Locate the cell with the specified text and output its (x, y) center coordinate. 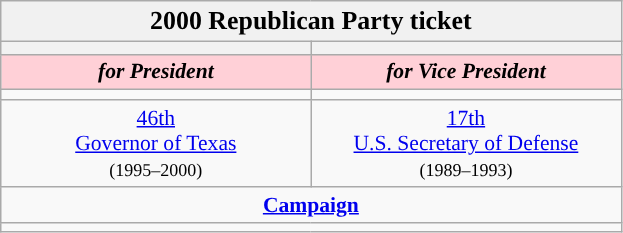
for President (156, 72)
2000 Republican Party ticket (311, 21)
for Vice President (466, 72)
Campaign (311, 205)
46thGovernor of Texas(1995–2000) (156, 144)
17thU.S. Secretary of Defense(1989–1993) (466, 144)
